For the text-containing cell, return its midpoint in (X, Y) coordinate format. 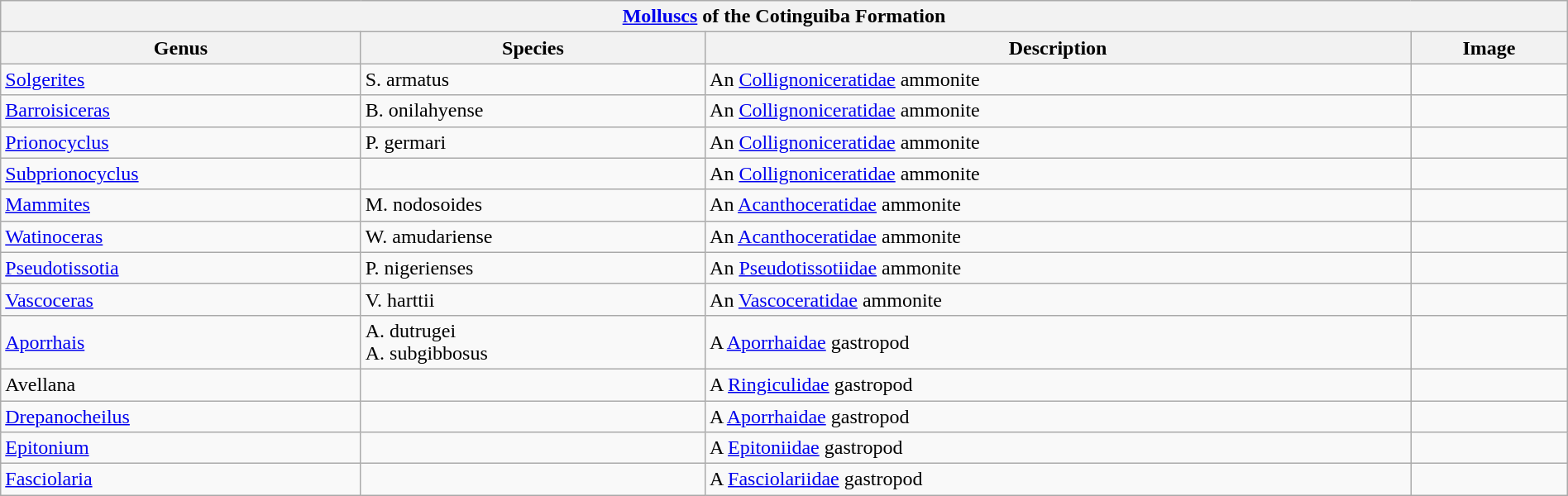
Subprionocyclus (180, 174)
A Epitoniidae gastropod (1059, 448)
Prionocyclus (180, 142)
A Ringiculidae gastropod (1059, 384)
Aporrhais (180, 342)
B. onilahyense (533, 111)
P. germari (533, 142)
Mammites (180, 205)
Pseudotissotia (180, 268)
V. harttii (533, 299)
Description (1059, 48)
Species (533, 48)
An Pseudotissotiidae ammonite (1059, 268)
A Fasciolariidae gastropod (1059, 479)
A. dutrugeiA. subgibbosus (533, 342)
Genus (180, 48)
An Vascoceratidae ammonite (1059, 299)
Image (1489, 48)
Epitonium (180, 448)
M. nodosoides (533, 205)
Watinoceras (180, 236)
Fasciolaria (180, 479)
W. amudariense (533, 236)
P. nigerienses (533, 268)
Drepanocheilus (180, 416)
Vascoceras (180, 299)
Molluscs of the Cotinguiba Formation (784, 17)
Solgerites (180, 79)
Avellana (180, 384)
Barroisiceras (180, 111)
S. armatus (533, 79)
